Scan for the cell matching the given text and deliver its (X, Y) coordinate at center. 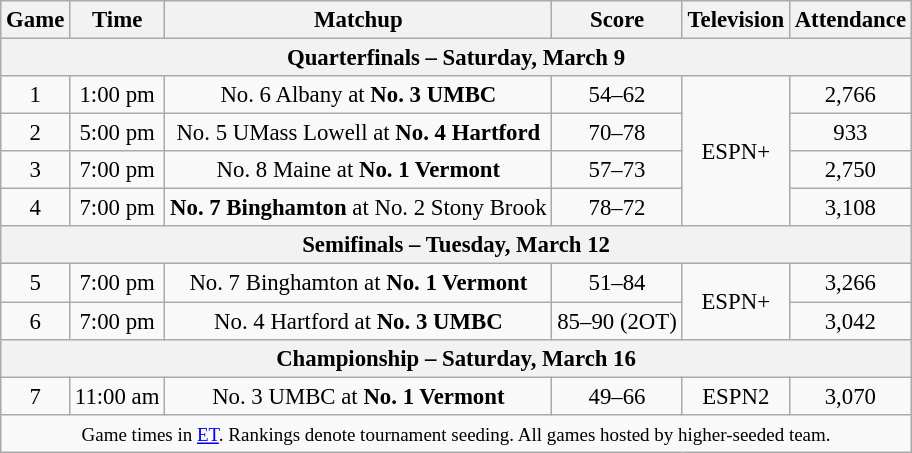
Semifinals – Tuesday, March 12 (456, 245)
Game times in ET. Rankings denote tournament seeding. All games hosted by higher-seeded team. (456, 433)
49–66 (617, 396)
6 (36, 321)
Championship – Saturday, March 16 (456, 358)
2 (36, 133)
933 (850, 133)
1:00 pm (118, 95)
ESPN2 (736, 396)
No. 8 Maine at No. 1 Vermont (358, 170)
No. 6 Albany at No. 3 UMBC (358, 95)
7 (36, 396)
Time (118, 20)
3 (36, 170)
1 (36, 95)
5:00 pm (118, 133)
70–78 (617, 133)
No. 7 Binghamton at No. 1 Vermont (358, 283)
Television (736, 20)
No. 5 UMass Lowell at No. 4 Hartford (358, 133)
Game (36, 20)
57–73 (617, 170)
3,266 (850, 283)
No. 7 Binghamton at No. 2 Stony Brook (358, 208)
Attendance (850, 20)
78–72 (617, 208)
85–90 (2OT) (617, 321)
No. 4 Hartford at No. 3 UMBC (358, 321)
3,108 (850, 208)
2,750 (850, 170)
Quarterfinals – Saturday, March 9 (456, 58)
No. 3 UMBC at No. 1 Vermont (358, 396)
11:00 am (118, 396)
5 (36, 283)
3,042 (850, 321)
Score (617, 20)
54–62 (617, 95)
51–84 (617, 283)
2,766 (850, 95)
Matchup (358, 20)
3,070 (850, 396)
4 (36, 208)
